Extract the (X, Y) coordinate from the center of the cell holding the provided text.  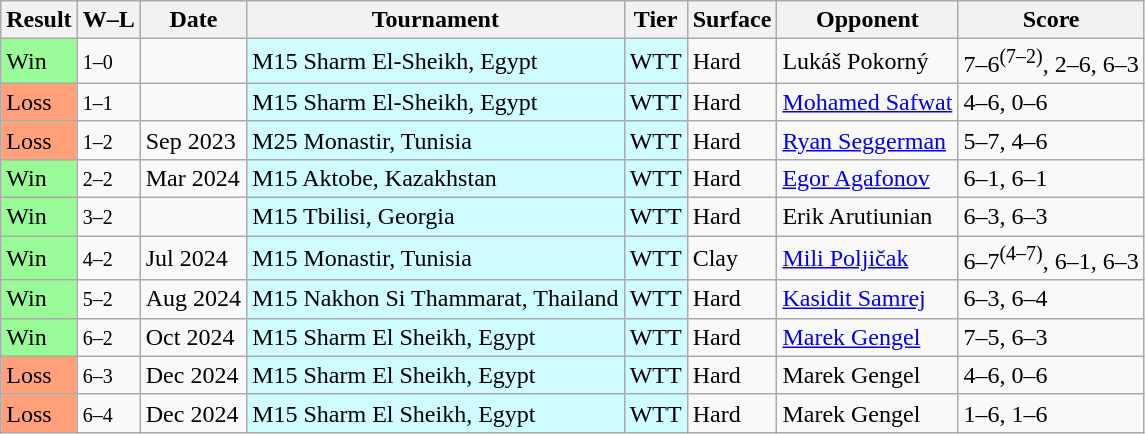
Aug 2024 (193, 299)
Tier (656, 20)
Jul 2024 (193, 258)
6–3, 6–4 (1051, 299)
3–2 (108, 217)
Clay (732, 258)
Egor Agafonov (868, 178)
6–4 (108, 413)
Opponent (868, 20)
Erik Arutiunian (868, 217)
Surface (732, 20)
Mar 2024 (193, 178)
Mohamed Safwat (868, 102)
M25 Monastir, Tunisia (436, 140)
6–2 (108, 337)
Lukáš Pokorný (868, 62)
M15 Aktobe, Kazakhstan (436, 178)
1–2 (108, 140)
6–1, 6–1 (1051, 178)
4–2 (108, 258)
1–0 (108, 62)
M15 Nakhon Si Thammarat, Thailand (436, 299)
Date (193, 20)
Kasidit Samrej (868, 299)
Sep 2023 (193, 140)
Tournament (436, 20)
6–3 (108, 375)
5–2 (108, 299)
M15 Monastir, Tunisia (436, 258)
2–2 (108, 178)
5–7, 4–6 (1051, 140)
6–3, 6–3 (1051, 217)
Ryan Seggerman (868, 140)
1–6, 1–6 (1051, 413)
Result (39, 20)
7–6(7–2), 2–6, 6–3 (1051, 62)
7–5, 6–3 (1051, 337)
M15 Tbilisi, Georgia (436, 217)
1–1 (108, 102)
6–7(4–7), 6–1, 6–3 (1051, 258)
Score (1051, 20)
Mili Poljičak (868, 258)
Oct 2024 (193, 337)
W–L (108, 20)
